Output the (x, y) coordinate of the center of the cell containing the given text.  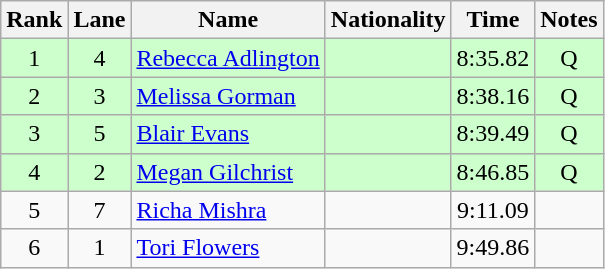
8:35.82 (493, 58)
Time (493, 20)
Melissa Gorman (228, 96)
Richa Mishra (228, 210)
Lane (100, 20)
Megan Gilchrist (228, 172)
8:38.16 (493, 96)
Name (228, 20)
8:39.49 (493, 134)
Rank (34, 20)
9:49.86 (493, 248)
6 (34, 248)
7 (100, 210)
Blair Evans (228, 134)
8:46.85 (493, 172)
Notes (569, 20)
Rebecca Adlington (228, 58)
Tori Flowers (228, 248)
9:11.09 (493, 210)
Nationality (388, 20)
